Provide the (x, y) coordinate of the cell's center where the given text is located.  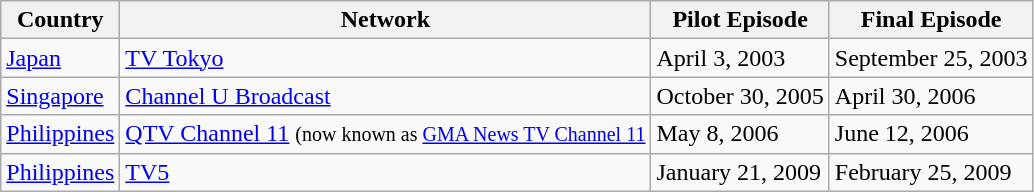
Final Episode (931, 20)
Japan (60, 58)
February 25, 2009 (931, 172)
Singapore (60, 96)
June 12, 2006 (931, 134)
QTV Channel 11 (now known as GMA News TV Channel 11 (386, 134)
January 21, 2009 (740, 172)
TV5 (386, 172)
Channel U Broadcast (386, 96)
TV Tokyo (386, 58)
Pilot Episode (740, 20)
May 8, 2006 (740, 134)
April 30, 2006 (931, 96)
September 25, 2003 (931, 58)
October 30, 2005 (740, 96)
April 3, 2003 (740, 58)
Country (60, 20)
Network (386, 20)
